Determine the (x, y) coordinate at the center of the cell enclosing the given text.  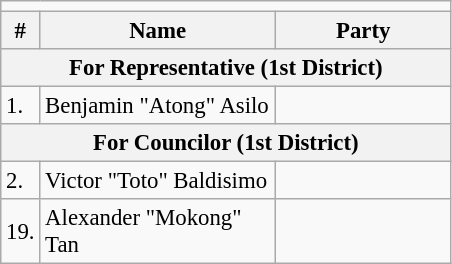
Benjamin "Atong" Asilo (158, 106)
For Representative (1st District) (226, 68)
# (20, 31)
Victor "Toto" Baldisimo (158, 181)
1. (20, 106)
Party (363, 31)
Name (158, 31)
For Councilor (1st District) (226, 143)
2. (20, 181)
